Detect which cell encompasses the target text, then output its [X, Y] center coordinate. 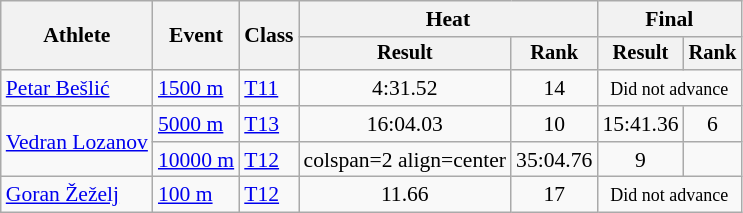
Event [196, 36]
6 [713, 124]
5000 m [196, 124]
T11 [268, 88]
Goran Žeželj [77, 195]
10000 m [196, 160]
Heat [448, 19]
15:41.36 [640, 124]
4:31.52 [405, 88]
Final [669, 19]
14 [554, 88]
1500 m [196, 88]
colspan=2 align=center [405, 160]
T13 [268, 124]
16:04.03 [405, 124]
17 [554, 195]
11.66 [405, 195]
Class [268, 36]
10 [554, 124]
Petar Bešlić [77, 88]
9 [640, 160]
Vedran Lozanov [77, 142]
Athlete [77, 36]
35:04.76 [554, 160]
100 m [196, 195]
